Find where the given text appears and provide that cell's center as [X, Y] coordinate. 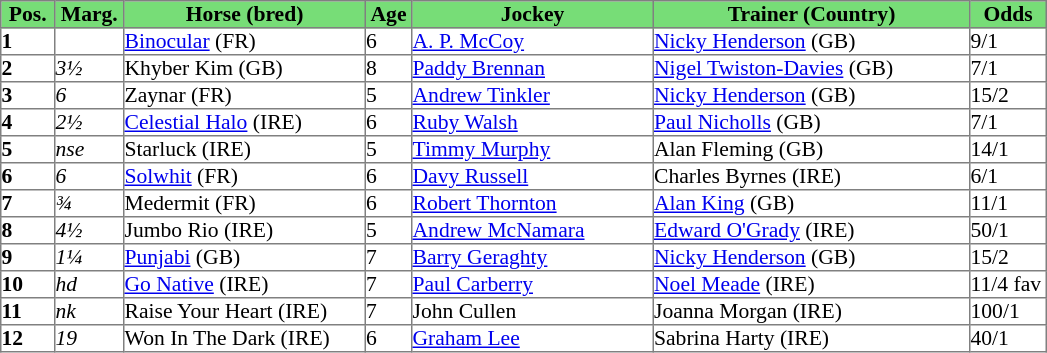
A. P. McCoy [533, 42]
Graham Lee [533, 338]
50/1 [1008, 230]
Won In The Dark (IRE) [245, 338]
11/1 [1008, 204]
Alan Fleming (GB) [811, 150]
nse [90, 150]
Noel Meade (IRE) [811, 284]
Paul Nicholls (GB) [811, 122]
Alan King (GB) [811, 204]
40/1 [1008, 338]
Pos. [28, 14]
3 [28, 96]
Go Native (IRE) [245, 284]
19 [90, 338]
¾ [90, 204]
Binocular (FR) [245, 42]
Solwhit (FR) [245, 176]
Punjabi (GB) [245, 258]
Ruby Walsh [533, 122]
Trainer (Country) [811, 14]
Edward O'Grady (IRE) [811, 230]
Zaynar (FR) [245, 96]
Starluck (IRE) [245, 150]
11/4 fav [1008, 284]
4 [28, 122]
Nigel Twiston-Davies (GB) [811, 68]
9 [28, 258]
nk [90, 312]
Medermit (FR) [245, 204]
Raise Your Heart (IRE) [245, 312]
Charles Byrnes (IRE) [811, 176]
Age [388, 14]
Celestial Halo (IRE) [245, 122]
Khyber Kim (GB) [245, 68]
4½ [90, 230]
Jumbo Rio (IRE) [245, 230]
Andrew McNamara [533, 230]
Davy Russell [533, 176]
10 [28, 284]
3½ [90, 68]
6/1 [1008, 176]
14/1 [1008, 150]
Andrew Tinkler [533, 96]
Jockey [533, 14]
Joanna Morgan (IRE) [811, 312]
Paddy Brennan [533, 68]
Timmy Murphy [533, 150]
Sabrina Harty (IRE) [811, 338]
Odds [1008, 14]
hd [90, 284]
100/1 [1008, 312]
2½ [90, 122]
1 [28, 42]
2 [28, 68]
Barry Geraghty [533, 258]
Paul Carberry [533, 284]
John Cullen [533, 312]
12 [28, 338]
1¼ [90, 258]
Horse (bred) [245, 14]
11 [28, 312]
Robert Thornton [533, 204]
Marg. [90, 14]
9/1 [1008, 42]
